Locate the cell with the specified text and output its [X, Y] center coordinate. 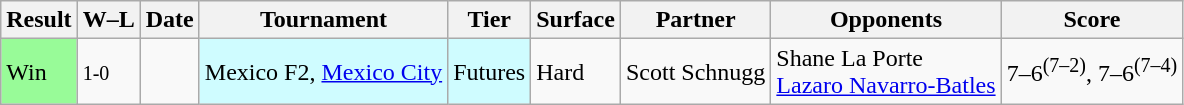
Hard [576, 72]
Score [1092, 20]
Mexico F2, Mexico City [323, 72]
Tier [490, 20]
Partner [695, 20]
Surface [576, 20]
Tournament [323, 20]
Result [39, 20]
Win [39, 72]
Date [170, 20]
7–6(7–2), 7–6(7–4) [1092, 72]
W–L [108, 20]
Scott Schnugg [695, 72]
Futures [490, 72]
Shane La Porte Lazaro Navarro-Batles [886, 72]
Opponents [886, 20]
1-0 [108, 72]
